Detect which cell encompasses the target text, then output its (x, y) center coordinate. 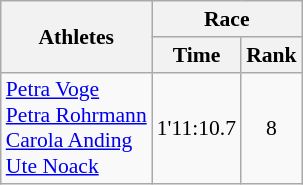
Rank (272, 55)
8 (272, 128)
Petra VogePetra RohrmannCarola AndingUte Noack (76, 128)
Race (227, 19)
Athletes (76, 36)
1'11:10.7 (196, 128)
Time (196, 55)
